Extract the (x, y) coordinate from the center of the cell holding the provided text.  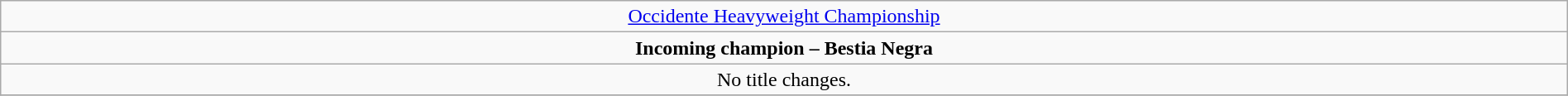
No title changes. (784, 79)
Occidente Heavyweight Championship (784, 17)
Incoming champion – Bestia Negra (784, 48)
